Extract the (X, Y) coordinate from the center of the cell holding the provided text.  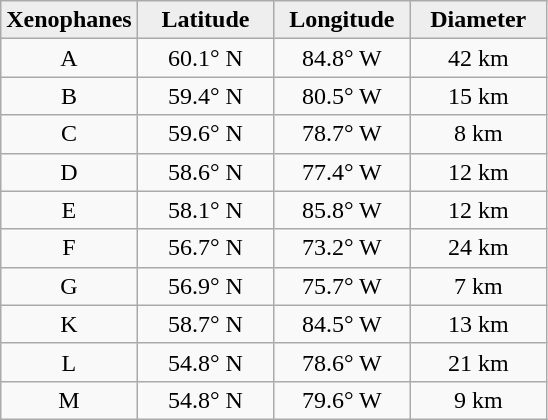
77.4° W (342, 172)
42 km (478, 58)
56.9° N (205, 286)
G (69, 286)
Latitude (205, 20)
9 km (478, 400)
85.8° W (342, 210)
21 km (478, 362)
L (69, 362)
Longitude (342, 20)
B (69, 96)
F (69, 248)
C (69, 134)
E (69, 210)
79.6° W (342, 400)
8 km (478, 134)
78.7° W (342, 134)
78.6° W (342, 362)
80.5° W (342, 96)
24 km (478, 248)
M (69, 400)
Xenophanes (69, 20)
Diameter (478, 20)
K (69, 324)
15 km (478, 96)
60.1° N (205, 58)
7 km (478, 286)
59.4° N (205, 96)
58.7° N (205, 324)
56.7° N (205, 248)
58.1° N (205, 210)
A (69, 58)
84.8° W (342, 58)
75.7° W (342, 286)
59.6° N (205, 134)
84.5° W (342, 324)
73.2° W (342, 248)
D (69, 172)
58.6° N (205, 172)
13 km (478, 324)
